Search for the cell housing the specified text and yield its [x, y] center coordinate. 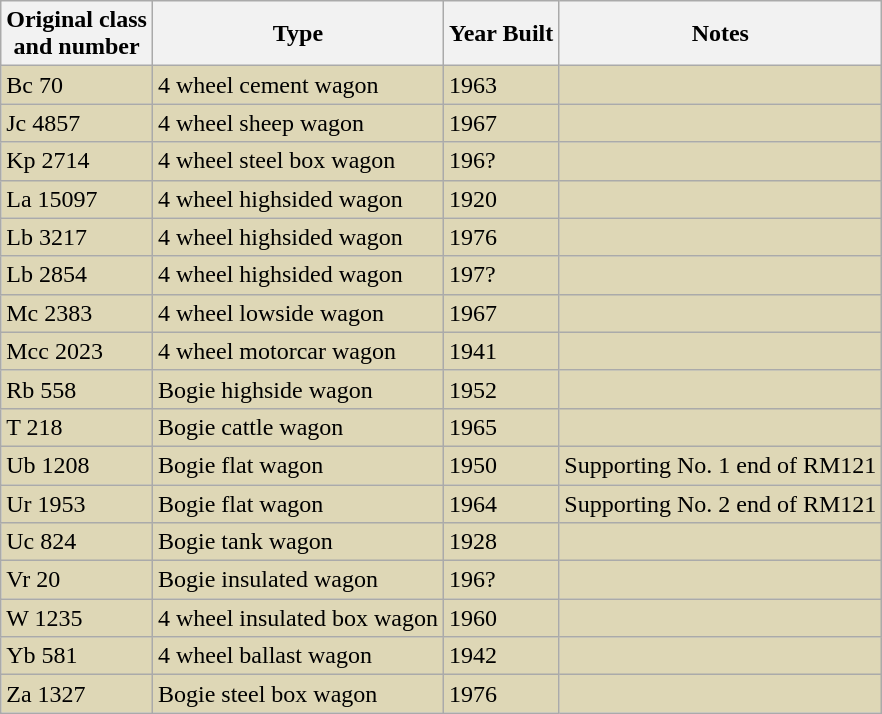
Vr 20 [77, 580]
Year Built [500, 34]
4 wheel insulated box wagon [298, 618]
4 wheel motorcar wagon [298, 351]
4 wheel steel box wagon [298, 161]
4 wheel sheep wagon [298, 123]
197? [500, 275]
1928 [500, 542]
La 15097 [77, 199]
4 wheel ballast wagon [298, 656]
Bogie cattle wagon [298, 427]
Rb 558 [77, 389]
Mc 2383 [77, 313]
Lb 3217 [77, 237]
Mcc 2023 [77, 351]
Ub 1208 [77, 465]
Supporting No. 1 end of RM121 [720, 465]
Supporting No. 2 end of RM121 [720, 503]
1950 [500, 465]
4 wheel cement wagon [298, 85]
W 1235 [77, 618]
Bc 70 [77, 85]
1920 [500, 199]
T 218 [77, 427]
1941 [500, 351]
Lb 2854 [77, 275]
Jc 4857 [77, 123]
Bogie highside wagon [298, 389]
1960 [500, 618]
1952 [500, 389]
Kp 2714 [77, 161]
Yb 581 [77, 656]
Ur 1953 [77, 503]
Za 1327 [77, 694]
Bogie tank wagon [298, 542]
Uc 824 [77, 542]
Bogie steel box wagon [298, 694]
1964 [500, 503]
1942 [500, 656]
Original classand number [77, 34]
Notes [720, 34]
1963 [500, 85]
Bogie insulated wagon [298, 580]
1965 [500, 427]
4 wheel lowside wagon [298, 313]
Type [298, 34]
